From the cell containing the given text, extract its center point as (x, y) coordinate. 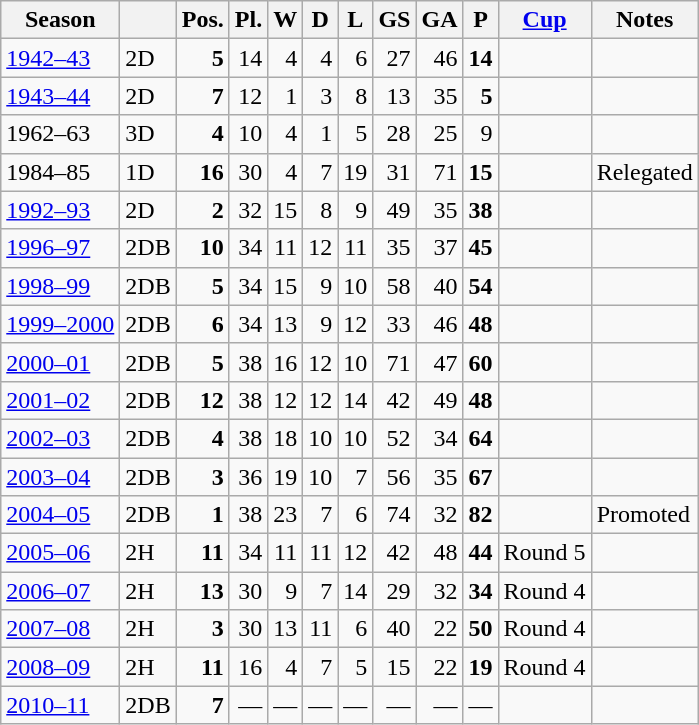
3D (148, 134)
D (320, 20)
58 (394, 286)
33 (394, 324)
29 (394, 591)
82 (480, 515)
2008–09 (60, 667)
52 (394, 438)
2005–06 (60, 553)
2010–11 (60, 705)
23 (286, 515)
L (356, 20)
2000–01 (60, 362)
50 (480, 629)
28 (394, 134)
Promoted (644, 515)
Notes (644, 20)
2001–02 (60, 400)
GS (394, 20)
2 (202, 210)
18 (286, 438)
2003–04 (60, 477)
54 (480, 286)
37 (440, 248)
36 (248, 477)
1984–85 (60, 172)
1996–97 (60, 248)
60 (480, 362)
1962–63 (60, 134)
P (480, 20)
Relegated (644, 172)
Round 5 (544, 553)
1998–99 (60, 286)
31 (394, 172)
1999–2000 (60, 324)
44 (480, 553)
Pl. (248, 20)
64 (480, 438)
2007–08 (60, 629)
Pos. (202, 20)
56 (394, 477)
74 (394, 515)
67 (480, 477)
Cup (544, 20)
GA (440, 20)
2002–03 (60, 438)
Season (60, 20)
1D (148, 172)
27 (394, 58)
1943–44 (60, 96)
1942–43 (60, 58)
2004–05 (60, 515)
25 (440, 134)
47 (440, 362)
45 (480, 248)
1992–93 (60, 210)
W (286, 20)
2006–07 (60, 591)
